Pinpoint the cell where the given text exists, returning its (x, y) midpoint coordinate. 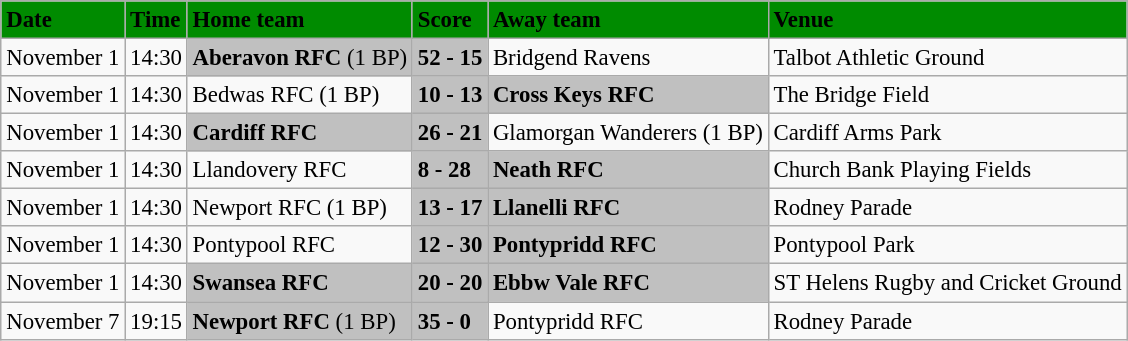
Neath RFC (628, 170)
Home team (300, 20)
Away team (628, 20)
Score (450, 20)
Cardiff RFC (300, 133)
Church Bank Playing Fields (948, 170)
Ebbw Vale RFC (628, 283)
Cross Keys RFC (628, 95)
ST Helens Rugby and Cricket Ground (948, 283)
Time (156, 20)
13 - 17 (450, 208)
Glamorgan Wanderers (1 BP) (628, 133)
Talbot Athletic Ground (948, 57)
Swansea RFC (300, 283)
Bridgend Ravens (628, 57)
Cardiff Arms Park (948, 133)
The Bridge Field (948, 95)
Pontypool Park (948, 245)
Bedwas RFC (1 BP) (300, 95)
52 - 15 (450, 57)
Venue (948, 20)
20 - 20 (450, 283)
Llandovery RFC (300, 170)
10 - 13 (450, 95)
Date (63, 20)
8 - 28 (450, 170)
35 - 0 (450, 321)
26 - 21 (450, 133)
Pontypool RFC (300, 245)
19:15 (156, 321)
Aberavon RFC (1 BP) (300, 57)
November 7 (63, 321)
12 - 30 (450, 245)
Llanelli RFC (628, 208)
